For the text-containing cell, return its midpoint in (X, Y) coordinate format. 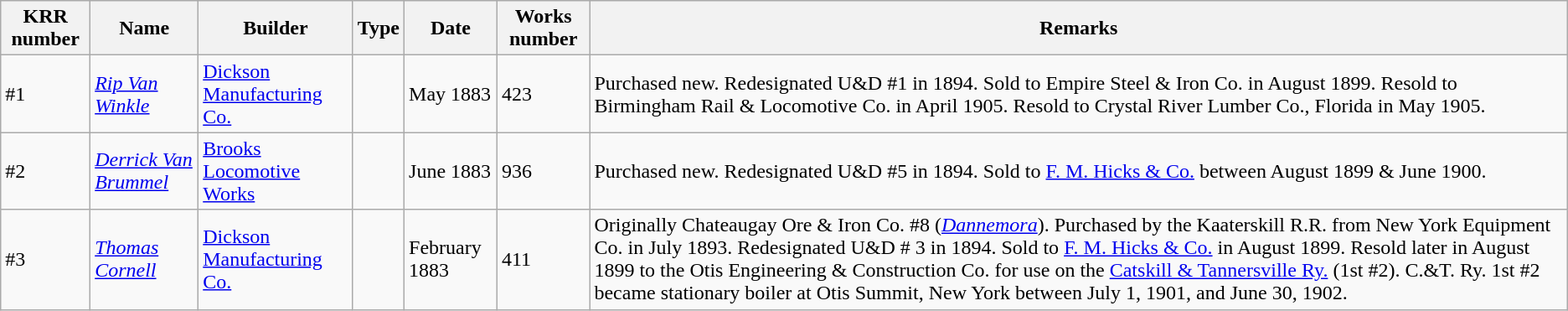
Type (379, 29)
Purchased new. Redesignated U&D #5 in 1894. Sold to F. M. Hicks & Co. between August 1899 & June 1900. (1079, 171)
411 (543, 260)
423 (543, 94)
Name (144, 29)
Thomas Cornell (144, 260)
Builder (276, 29)
KRR number (45, 29)
Derrick Van Brummel (144, 171)
#3 (45, 260)
Brooks Locomotive Works (276, 171)
Date (451, 29)
February 1883 (451, 260)
June 1883 (451, 171)
Rip Van Winkle (144, 94)
Remarks (1079, 29)
936 (543, 171)
#2 (45, 171)
#1 (45, 94)
Works number (543, 29)
May 1883 (451, 94)
